Detect which cell encompasses the target text, then output its (x, y) center coordinate. 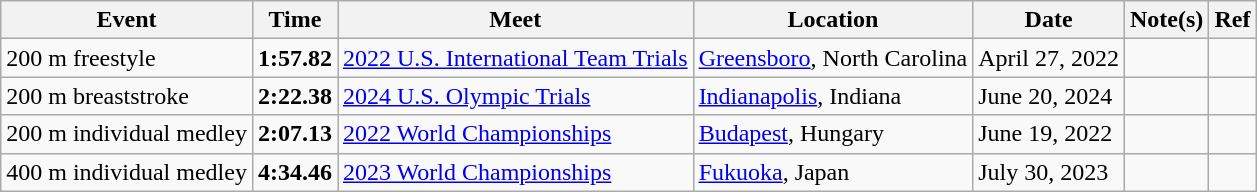
Note(s) (1166, 20)
Greensboro, North Carolina (833, 58)
2024 U.S. Olympic Trials (516, 96)
Budapest, Hungary (833, 134)
2:22.38 (294, 96)
2:07.13 (294, 134)
July 30, 2023 (1049, 172)
Indianapolis, Indiana (833, 96)
200 m breaststroke (127, 96)
June 20, 2024 (1049, 96)
Date (1049, 20)
Event (127, 20)
Ref (1232, 20)
1:57.82 (294, 58)
Meet (516, 20)
400 m individual medley (127, 172)
200 m freestyle (127, 58)
4:34.46 (294, 172)
2023 World Championships (516, 172)
200 m individual medley (127, 134)
2022 U.S. International Team Trials (516, 58)
2022 World Championships (516, 134)
June 19, 2022 (1049, 134)
Time (294, 20)
Fukuoka, Japan (833, 172)
Location (833, 20)
April 27, 2022 (1049, 58)
